Extract the [X, Y] coordinate from the center of the cell holding the provided text.  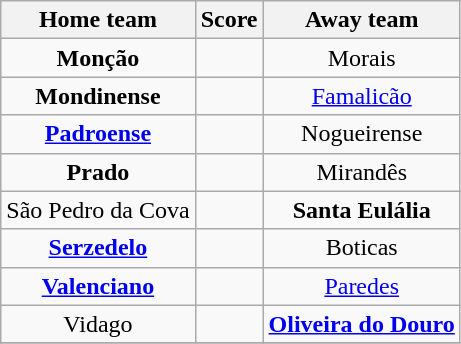
Monção [98, 58]
Padroense [98, 134]
São Pedro da Cova [98, 210]
Away team [362, 20]
Vidago [98, 324]
Morais [362, 58]
Mirandês [362, 172]
Nogueirense [362, 134]
Valenciano [98, 286]
Famalicão [362, 96]
Score [229, 20]
Oliveira do Douro [362, 324]
Boticas [362, 248]
Serzedelo [98, 248]
Prado [98, 172]
Home team [98, 20]
Santa Eulália [362, 210]
Paredes [362, 286]
Mondinense [98, 96]
